Output the (X, Y) coordinate of the center of the cell containing the given text.  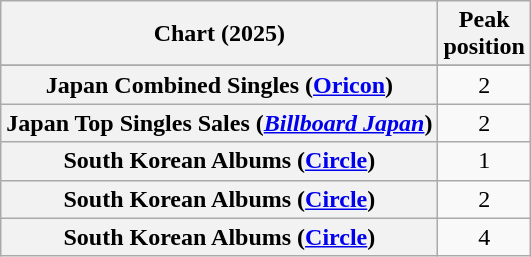
Japan Top Singles Sales (Billboard Japan) (220, 123)
Chart (2025) (220, 34)
4 (484, 237)
1 (484, 161)
Japan Combined Singles (Oricon) (220, 85)
Peakposition (484, 34)
